From the cell containing the given text, extract its center point as [X, Y] coordinate. 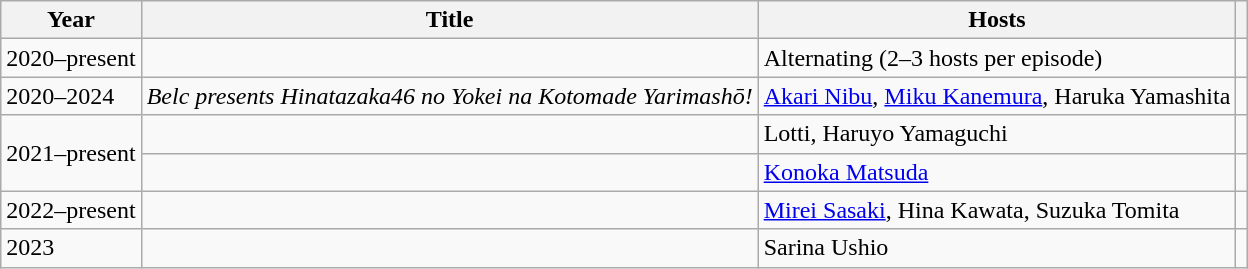
Akari Nibu, Miku Kanemura, Haruka Yamashita [997, 96]
Hosts [997, 20]
Lotti, Haruyo Yamaguchi [997, 134]
2023 [71, 248]
Alternating (2–3 hosts per episode) [997, 58]
Mirei Sasaki, Hina Kawata, Suzuka Tomita [997, 210]
2020–present [71, 58]
Konoka Matsuda [997, 172]
2022–present [71, 210]
Belc presents Hinatazaka46 no Yokei na Kotomade Yarimashō! [450, 96]
Title [450, 20]
2021–present [71, 153]
Year [71, 20]
2020–2024 [71, 96]
Sarina Ushio [997, 248]
